Return (x, y) of the center of cell containing provided text 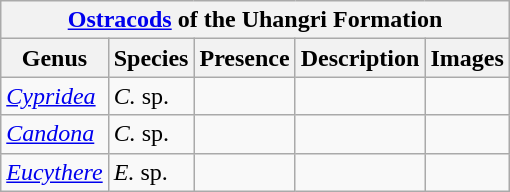
Presence (244, 58)
Ostracods of the Uhangri Formation (256, 20)
Candona (54, 134)
Genus (54, 58)
Description (360, 58)
Images (467, 58)
E. sp. (151, 172)
Species (151, 58)
Cypridea (54, 96)
Eucythere (54, 172)
